Detect which cell encompasses the target text, then output its (x, y) center coordinate. 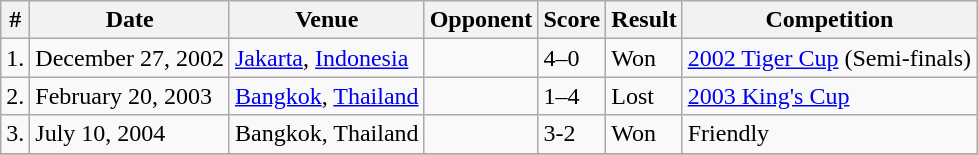
Venue (326, 20)
# (16, 20)
Competition (829, 20)
2. (16, 96)
Result (644, 20)
Jakarta, Indonesia (326, 58)
4–0 (572, 58)
2003 King's Cup (829, 96)
Score (572, 20)
July 10, 2004 (130, 134)
Lost (644, 96)
2002 Tiger Cup (Semi-finals) (829, 58)
3-2 (572, 134)
Opponent (481, 20)
1. (16, 58)
Friendly (829, 134)
1–4 (572, 96)
3. (16, 134)
Date (130, 20)
December 27, 2002 (130, 58)
February 20, 2003 (130, 96)
